Pinpoint the cell where the given text exists, returning its (X, Y) midpoint coordinate. 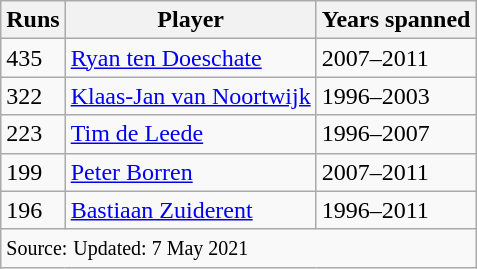
Peter Borren (190, 172)
Runs (33, 20)
Bastiaan Zuiderent (190, 210)
223 (33, 134)
Tim de Leede (190, 134)
196 (33, 210)
Player (190, 20)
Ryan ten Doeschate (190, 58)
435 (33, 58)
199 (33, 172)
1996–2011 (396, 210)
1996–2003 (396, 96)
322 (33, 96)
Klaas-Jan van Noortwijk (190, 96)
1996–2007 (396, 134)
Years spanned (396, 20)
Source: Updated: 7 May 2021 (238, 248)
